Output the (X, Y) coordinate of the center of the cell containing the given text.  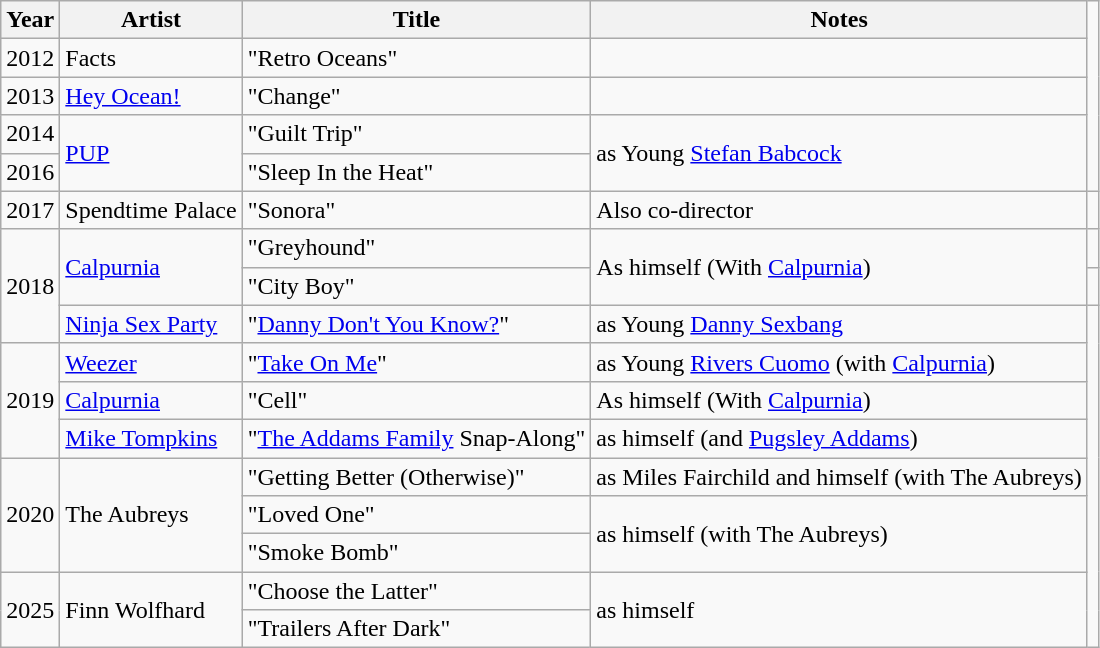
"Guilt Trip" (416, 134)
Facts (151, 58)
"Danny Don't You Know?" (416, 324)
Mike Tompkins (151, 438)
Title (416, 20)
as himself (840, 610)
as Young Stefan Babcock (840, 153)
"Getting Better (Otherwise)" (416, 477)
Weezer (151, 362)
2016 (30, 172)
2020 (30, 515)
2013 (30, 96)
2019 (30, 400)
as himself (with The Aubreys) (840, 534)
"Sonora" (416, 210)
"Change" (416, 96)
Hey Ocean! (151, 96)
"Take On Me" (416, 362)
Also co-director (840, 210)
"Greyhound" (416, 248)
Artist (151, 20)
as Miles Fairchild and himself (with The Aubreys) (840, 477)
Year (30, 20)
PUP (151, 153)
2012 (30, 58)
as Young Danny Sexbang (840, 324)
2025 (30, 610)
as Young Rivers Cuomo (with Calpurnia) (840, 362)
"Choose the Latter" (416, 591)
Spendtime Palace (151, 210)
Finn Wolfhard (151, 610)
2018 (30, 286)
"Loved One" (416, 515)
"Sleep In the Heat" (416, 172)
"Retro Oceans" (416, 58)
"Smoke Bomb" (416, 553)
2014 (30, 134)
as himself (and Pugsley Addams) (840, 438)
"City Boy" (416, 286)
Ninja Sex Party (151, 324)
The Aubreys (151, 515)
"Cell" (416, 400)
2017 (30, 210)
"Trailers After Dark" (416, 629)
"The Addams Family Snap-Along" (416, 438)
Notes (840, 20)
